Provide the (X, Y) coordinate of the cell's center where the given text is located.  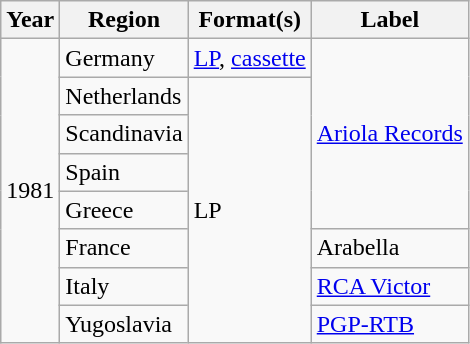
Ariola Records (390, 134)
Region (124, 20)
LP (250, 210)
Italy (124, 286)
Netherlands (124, 96)
France (124, 248)
Label (390, 20)
Germany (124, 58)
Spain (124, 172)
Yugoslavia (124, 324)
Format(s) (250, 20)
LP, cassette (250, 58)
RCA Victor (390, 286)
PGP-RTB (390, 324)
Arabella (390, 248)
Scandinavia (124, 134)
Year (30, 20)
1981 (30, 191)
Greece (124, 210)
